Detect which cell encompasses the target text, then output its (x, y) center coordinate. 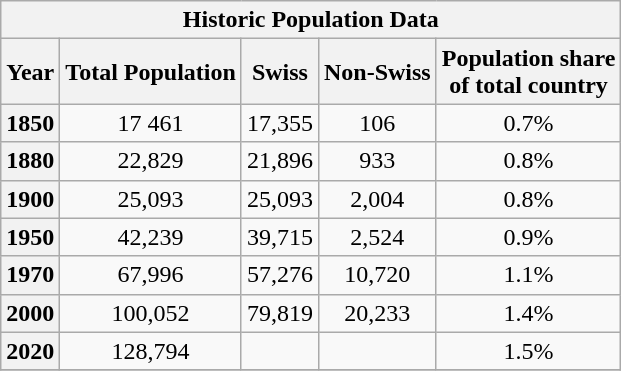
42,239 (151, 237)
2020 (30, 351)
1880 (30, 161)
1.5% (528, 351)
128,794 (151, 351)
Historic Population Data (311, 20)
39,715 (280, 237)
57,276 (280, 275)
2000 (30, 313)
20,233 (377, 313)
Total Population (151, 72)
Non-Swiss (377, 72)
2,004 (377, 199)
21,896 (280, 161)
2,524 (377, 237)
0.7% (528, 123)
Year (30, 72)
1950 (30, 237)
1.4% (528, 313)
10,720 (377, 275)
67,996 (151, 275)
0.9% (528, 237)
933 (377, 161)
100,052 (151, 313)
17 461 (151, 123)
Population share of total country (528, 72)
22,829 (151, 161)
106 (377, 123)
1.1% (528, 275)
1850 (30, 123)
Swiss (280, 72)
1900 (30, 199)
17,355 (280, 123)
1970 (30, 275)
79,819 (280, 313)
